Find where the given text appears and provide that cell's center as [x, y] coordinate. 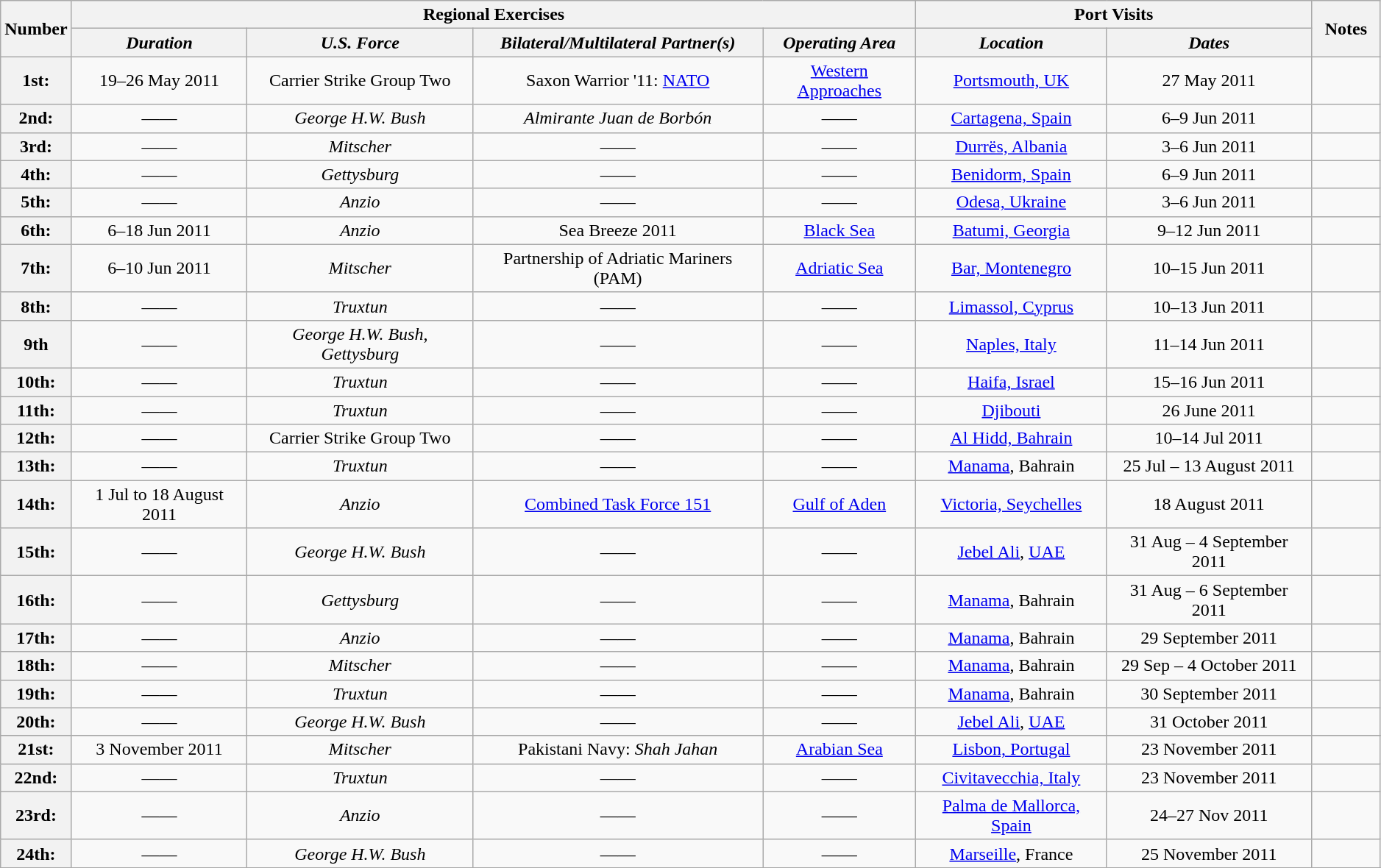
10–13 Jun 2011 [1210, 306]
U.S. Force [361, 43]
Benidorm, Spain [1011, 174]
Western Approaches [839, 81]
Almirante Juan de Borbón [618, 118]
1st: [36, 81]
1 Jul to 18 August 2011 [159, 505]
7th: [36, 268]
Combined Task Force 151 [618, 505]
Lisbon, Portugal [1011, 750]
Duration [159, 43]
George H.W. Bush, Gettysburg [361, 344]
Civitavecchia, Italy [1011, 778]
27 May 2011 [1210, 81]
Durrës, Albania [1011, 146]
6–10 Jun 2011 [159, 268]
29 September 2011 [1210, 638]
Batumi, Georgia [1011, 230]
Port Visits [1114, 15]
Location [1011, 43]
11th: [36, 410]
10–14 Jul 2011 [1210, 438]
Operating Area [839, 43]
16th: [36, 600]
Haifa, Israel [1011, 382]
4th: [36, 174]
10th: [36, 382]
9th [36, 344]
22nd: [36, 778]
Marseille, France [1011, 853]
Cartagena, Spain [1011, 118]
6–18 Jun 2011 [159, 230]
26 June 2011 [1210, 410]
6th: [36, 230]
Odesa, Ukraine [1011, 202]
Regional Exercises [494, 15]
Black Sea [839, 230]
10–15 Jun 2011 [1210, 268]
31 Aug – 6 September 2011 [1210, 600]
15th: [36, 552]
Dates [1210, 43]
Limassol, Cyprus [1011, 306]
11–14 Jun 2011 [1210, 344]
3rd: [36, 146]
Naples, Italy [1011, 344]
Arabian Sea [839, 750]
Djibouti [1011, 410]
Sea Breeze 2011 [618, 230]
21st: [36, 750]
Victoria, Seychelles [1011, 505]
Bilateral/Multilateral Partner(s) [618, 43]
18 August 2011 [1210, 505]
8th: [36, 306]
15–16 Jun 2011 [1210, 382]
2nd: [36, 118]
Portsmouth, UK [1011, 81]
31 Aug – 4 September 2011 [1210, 552]
23rd: [36, 815]
19–26 May 2011 [159, 81]
19th: [36, 694]
18th: [36, 666]
31 October 2011 [1210, 722]
Saxon Warrior '11: NATO [618, 81]
Partnership of Adriatic Mariners (PAM) [618, 268]
Notes [1346, 29]
Gulf of Aden [839, 505]
Al Hidd, Bahrain [1011, 438]
Pakistani Navy: Shah Jahan [618, 750]
Number [36, 29]
3 November 2011 [159, 750]
17th: [36, 638]
20th: [36, 722]
Adriatic Sea [839, 268]
Bar, Montenegro [1011, 268]
14th: [36, 505]
13th: [36, 466]
29 Sep – 4 October 2011 [1210, 666]
24th: [36, 853]
24–27 Nov 2011 [1210, 815]
25 November 2011 [1210, 853]
12th: [36, 438]
Palma de Mallorca, Spain [1011, 815]
30 September 2011 [1210, 694]
9–12 Jun 2011 [1210, 230]
25 Jul – 13 August 2011 [1210, 466]
5th: [36, 202]
